For the text-containing cell, return its midpoint in (X, Y) coordinate format. 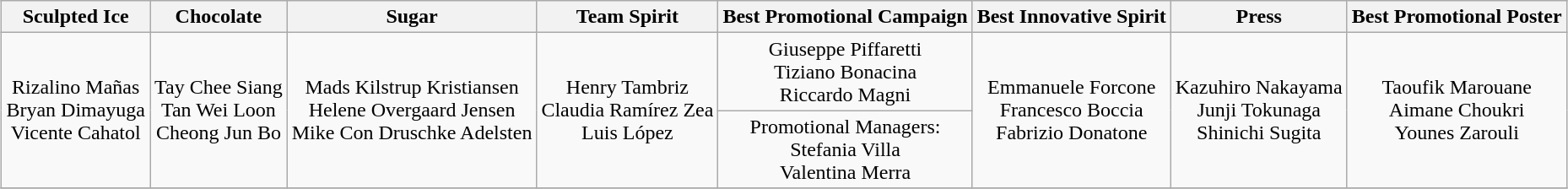
Henry Tambriz Claudia Ramírez Zea Luis López (628, 111)
Kazuhiro Nakayama Junji Tokunaga Shinichi Sugita (1259, 111)
Chocolate (219, 17)
Mads Kilstrup Kristiansen Helene Overgaard Jensen Mike Con Druschke Adelsten (412, 111)
Taoufik Marouane Aimane Choukri Younes Zarouli (1457, 111)
Team Spirit (628, 17)
Tay Chee Siang Tan Wei Loon Cheong Jun Bo (219, 111)
Rizalino Mañas Bryan Dimayuga Vicente Cahatol (76, 111)
Promotional Managers: Stefania Villa Valentina Merra (846, 149)
Best Innovative Spirit (1072, 17)
Sugar (412, 17)
Press (1259, 17)
Giuseppe Piffaretti Tiziano Bonacina Riccardo Magni (846, 72)
Best Promotional Poster (1457, 17)
Best Promotional Campaign (846, 17)
Emmanuele Forcone Francesco Boccia Fabrizio Donatone (1072, 111)
Sculpted Ice (76, 17)
